Extract the [x, y] coordinate from the center of the cell holding the provided text.  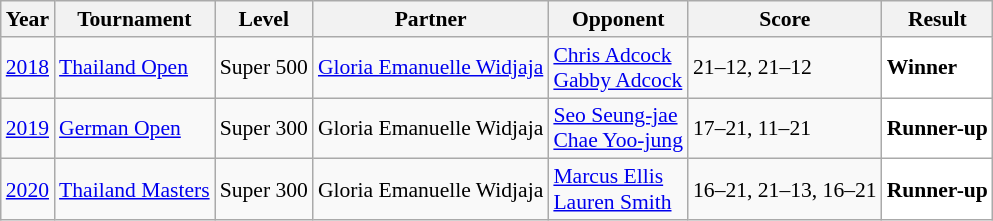
21–12, 21–12 [785, 68]
2019 [28, 128]
Year [28, 19]
2020 [28, 190]
Tournament [134, 19]
17–21, 11–21 [785, 128]
German Open [134, 128]
16–21, 21–13, 16–21 [785, 190]
Thailand Open [134, 68]
Score [785, 19]
Partner [430, 19]
Opponent [618, 19]
Chris Adcock Gabby Adcock [618, 68]
Thailand Masters [134, 190]
2018 [28, 68]
Super 500 [264, 68]
Seo Seung-jae Chae Yoo-jung [618, 128]
Result [938, 19]
Winner [938, 68]
Marcus Ellis Lauren Smith [618, 190]
Level [264, 19]
